Identify which cell holds the provided text, then report its (x, y) central coordinate. 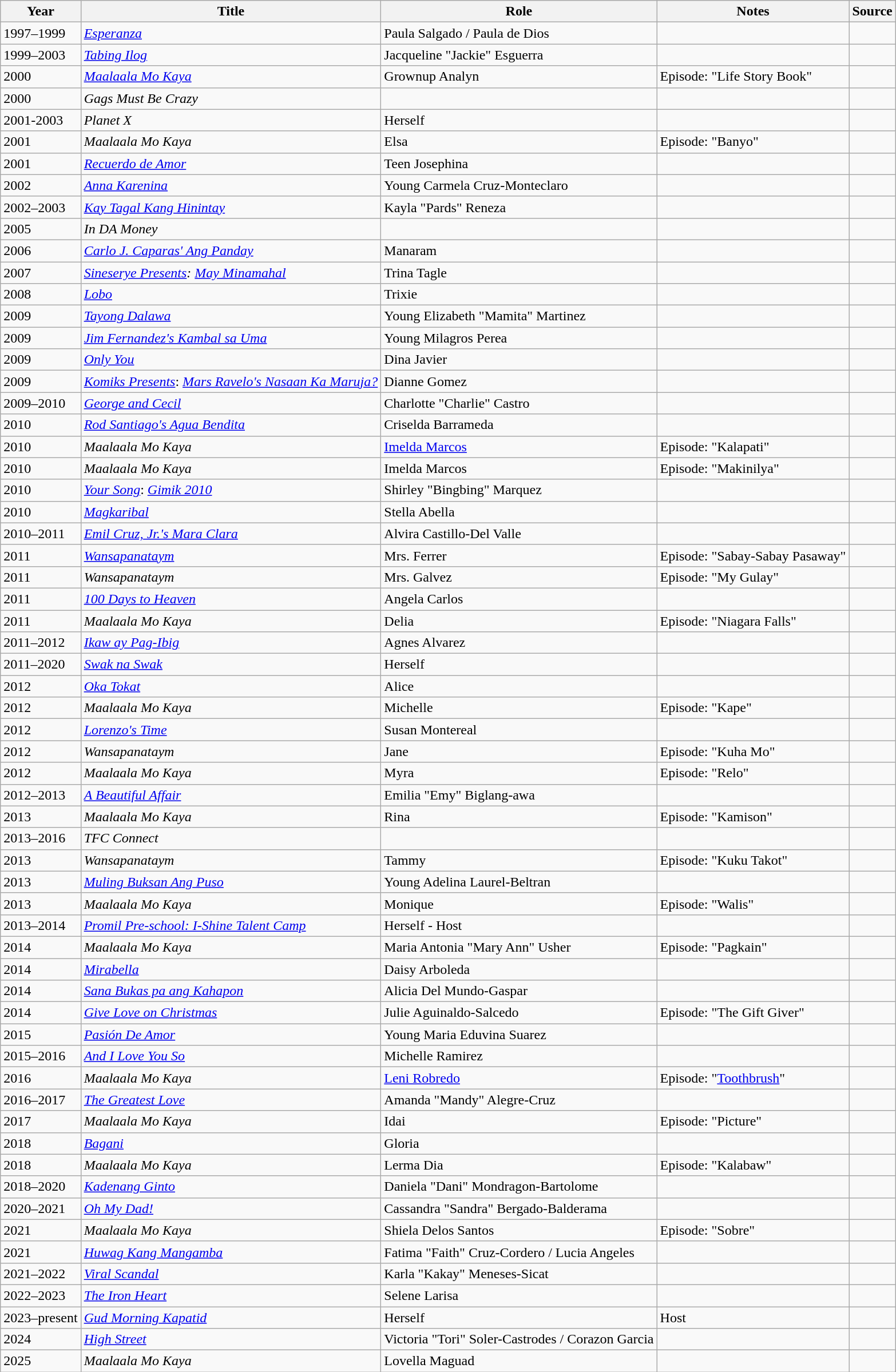
Episode: "Relo" (753, 773)
Episode: "Niagara Falls" (753, 621)
Gloria (519, 1143)
2011–2020 (41, 665)
Planet X (231, 120)
Oh My Dad! (231, 1208)
Daniela "Dani" Mondragon-Bartolome (519, 1187)
Young Carmela Cruz-Monteclaro (519, 185)
2006 (41, 250)
Episode: "Kape" (753, 708)
Kay Tagal Kang Hinintay (231, 207)
Alice (519, 686)
Only You (231, 360)
2015 (41, 1035)
1999–2003 (41, 55)
Jim Fernandez's Kambal sa Uma (231, 338)
2018–2020 (41, 1187)
Gags Must Be Crazy (231, 98)
2001-2003 (41, 120)
Leni Robredo (519, 1078)
Karla "Kakay" Meneses-Sicat (519, 1274)
And I Love You So (231, 1056)
Lobo (231, 295)
Swak na Swak (231, 665)
Young Elizabeth "Mamita" Martinez (519, 316)
2017 (41, 1122)
2013–2016 (41, 838)
2015–2016 (41, 1056)
Young Maria Eduvina Suarez (519, 1035)
Esperanza (231, 33)
Episode: "Picture" (753, 1122)
Michelle Ramirez (519, 1056)
Trina Tagle (519, 273)
2013–2014 (41, 925)
Paula Salgado / Paula de Dios (519, 33)
Gud Morning Kapatid (231, 1317)
100 Days to Heaven (231, 599)
Herself - Host (519, 925)
2005 (41, 229)
Grownup Analyn (519, 77)
1997–1999 (41, 33)
Lovella Maguad (519, 1361)
The Greatest Love (231, 1100)
A Beautiful Affair (231, 795)
Episode: "Makinilya" (753, 468)
2012–2013 (41, 795)
Lerma Dia (519, 1165)
Give Love on Christmas (231, 1013)
2024 (41, 1339)
Bagani (231, 1143)
Sana Bukas pa ang Kahapon (231, 991)
Delia (519, 621)
George and Cecil (231, 403)
Episode: "Sabay-Sabay Pasaway" (753, 555)
Angela Carlos (519, 599)
Year (41, 11)
Anna Karenina (231, 185)
Your Song: Gimik 2010 (231, 490)
Selene Larisa (519, 1295)
Jane (519, 751)
Mrs. Ferrer (519, 555)
Elsa (519, 142)
Carlo J. Caparas' Ang Panday (231, 250)
Mirabella (231, 969)
Kadenang Ginto (231, 1187)
Episode: "The Gift Giver" (753, 1013)
Episode: "Pagkain" (753, 947)
Young Milagros Perea (519, 338)
2025 (41, 1361)
Emil Cruz, Jr.'s Mara Clara (231, 534)
Episode: "Toothbrush" (753, 1078)
High Street (231, 1339)
Myra (519, 773)
Episode: "My Gulay" (753, 577)
Ikaw ay Pag-Ibig (231, 643)
Role (519, 11)
In DA Money (231, 229)
Monique (519, 904)
Criselda Barrameda (519, 425)
Victoria "Tori" Soler-Castrodes / Corazon Garcia (519, 1339)
Alvira Castillo-Del Valle (519, 534)
2007 (41, 273)
2023–present (41, 1317)
Viral Scandal (231, 1274)
Daisy Arboleda (519, 969)
Episode: "Walis" (753, 904)
Magkaribal (231, 512)
Huwag Kang Mangamba (231, 1252)
Jacqueline "Jackie" Esguerra (519, 55)
TFC Connect (231, 838)
2022–2023 (41, 1295)
2010–2011 (41, 534)
Rod Santiago's Agua Bendita (231, 425)
Sineserye Presents: May Minamahal (231, 273)
Host (753, 1317)
Agnes Alvarez (519, 643)
Oka Tokat (231, 686)
2009–2010 (41, 403)
Manaram (519, 250)
Episode: "Kalapati" (753, 447)
Dina Javier (519, 360)
Lorenzo's Time (231, 730)
Alicia Del Mundo-Gaspar (519, 991)
Trixie (519, 295)
2002 (41, 185)
Episode: "Kuku Takot" (753, 860)
Shiela Delos Santos (519, 1230)
Episode: "Life Story Book" (753, 77)
Amanda "Mandy" Alegre-Cruz (519, 1100)
2020–2021 (41, 1208)
Idai (519, 1122)
Dianne Gomez (519, 381)
Kayla "Pards" Reneza (519, 207)
Michelle (519, 708)
2016–2017 (41, 1100)
2011–2012 (41, 643)
Komiks Presents: Mars Ravelo's Nasaan Ka Maruja? (231, 381)
2016 (41, 1078)
Mrs. Galvez (519, 577)
Stella Abella (519, 512)
Teen Josephina (519, 164)
Cassandra "Sandra" Bergado-Balderama (519, 1208)
Muling Buksan Ang Puso (231, 882)
Title (231, 11)
Source (872, 11)
Tabing Ilog (231, 55)
Charlotte "Charlie" Castro (519, 403)
Episode: "Kamison" (753, 817)
The Iron Heart (231, 1295)
Maria Antonia "Mary Ann" Usher (519, 947)
Episode: "Kuha Mo" (753, 751)
Young Adelina Laurel-Beltran (519, 882)
Susan Montereal (519, 730)
Julie Aguinaldo-Salcedo (519, 1013)
Shirley "Bingbing" Marquez (519, 490)
Tayong Dalawa (231, 316)
Episode: "Banyo" (753, 142)
Emilia "Emy" Biglang-awa (519, 795)
Rina (519, 817)
2008 (41, 295)
2002–2003 (41, 207)
Pasión De Amor (231, 1035)
Notes (753, 11)
Tammy (519, 860)
2021–2022 (41, 1274)
Episode: "Sobre" (753, 1230)
Episode: "Kalabaw" (753, 1165)
Recuerdo de Amor (231, 164)
Promil Pre-school: I-Shine Talent Camp (231, 925)
Fatima "Faith" Cruz-Cordero / Lucia Angeles (519, 1252)
